Identify which cell holds the provided text, then report its [X, Y] central coordinate. 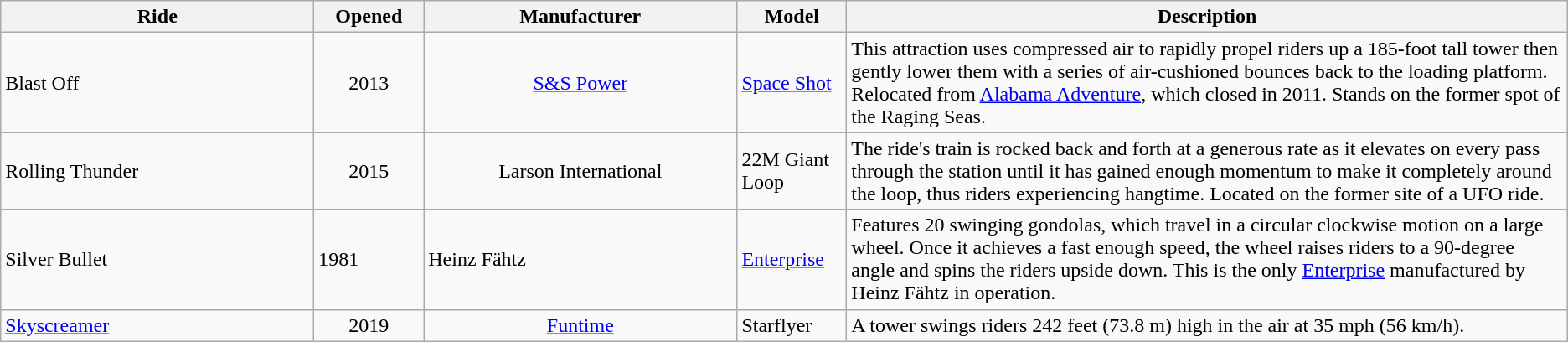
A tower swings riders 242 feet (73.8 m) high in the air at 35 mph (56 km/h). [1207, 325]
Blast Off [157, 82]
Skyscreamer [157, 325]
Description [1207, 17]
Space Shot [792, 82]
Funtime [580, 325]
2015 [369, 171]
Starflyer [792, 325]
Larson International [580, 171]
22M Giant Loop [792, 171]
Heinz Fähtz [580, 260]
Manufacturer [580, 17]
Opened [369, 17]
2013 [369, 82]
Rolling Thunder [157, 171]
Ride [157, 17]
1981 [369, 260]
2019 [369, 325]
Enterprise [792, 260]
S&S Power [580, 82]
Silver Bullet [157, 260]
Model [792, 17]
